Capture the cell that displays the provided text and extract its (x, y) central coordinate. 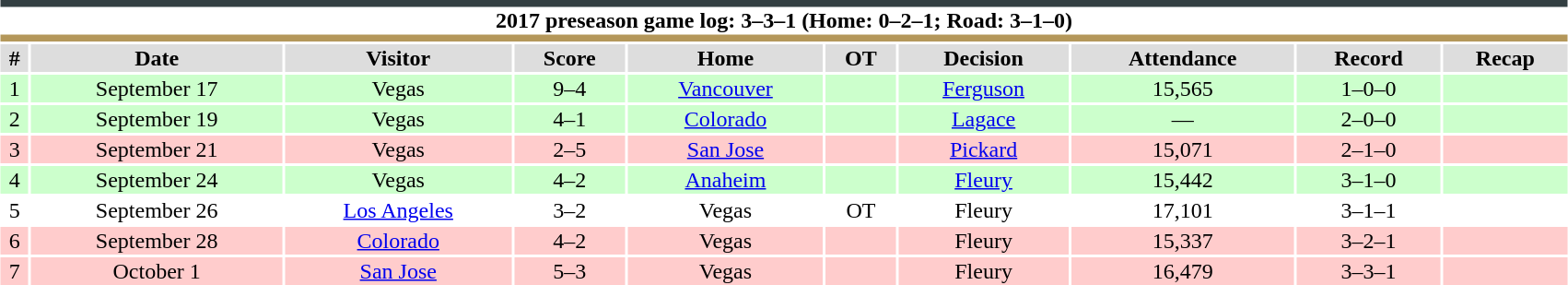
5 (15, 210)
6 (15, 241)
3 (15, 149)
3–2 (569, 210)
3–1–1 (1369, 210)
9–4 (569, 89)
October 1 (157, 271)
Attendance (1183, 58)
17,101 (1183, 210)
# (15, 58)
2 (15, 119)
4–1 (569, 119)
September 28 (157, 241)
15,337 (1183, 241)
Home (725, 58)
2017 preseason game log: 3–3–1 (Home: 0–2–1; Road: 3–1–0) (784, 20)
September 24 (157, 180)
September 26 (157, 210)
7 (15, 271)
— (1183, 119)
2–5 (569, 149)
Anaheim (725, 180)
Lagace (984, 119)
Vancouver (725, 89)
Ferguson (984, 89)
2–1–0 (1369, 149)
5–3 (569, 271)
Pickard (984, 149)
Decision (984, 58)
September 17 (157, 89)
3–3–1 (1369, 271)
Score (569, 58)
2–0–0 (1369, 119)
1 (15, 89)
Date (157, 58)
3–1–0 (1369, 180)
3–2–1 (1369, 241)
1–0–0 (1369, 89)
Visitor (398, 58)
September 19 (157, 119)
4 (15, 180)
16,479 (1183, 271)
15,071 (1183, 149)
15,565 (1183, 89)
Los Angeles (398, 210)
Recap (1505, 58)
15,442 (1183, 180)
Record (1369, 58)
September 21 (157, 149)
